Extract the (x, y) coordinate from the center of the cell holding the provided text.  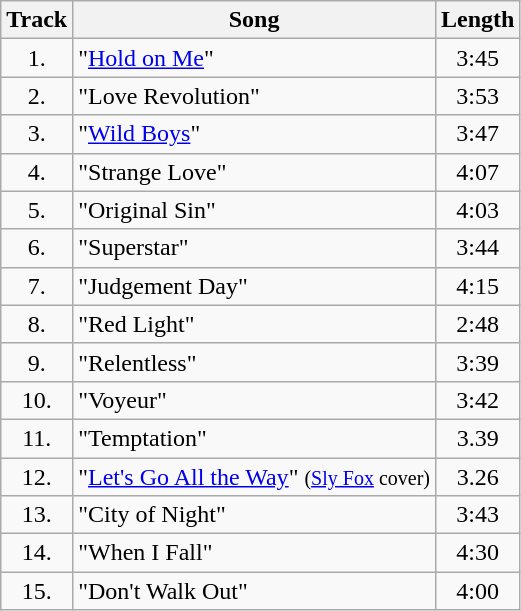
3:53 (477, 96)
"Relentless" (254, 362)
3:39 (477, 362)
4:03 (477, 210)
"Don't Walk Out" (254, 591)
"Let's Go All the Way" (Sly Fox cover) (254, 477)
15. (37, 591)
3.26 (477, 477)
3:44 (477, 248)
4:07 (477, 172)
4:30 (477, 553)
"Love Revolution" (254, 96)
"Superstar" (254, 248)
"City of Night" (254, 515)
10. (37, 400)
4. (37, 172)
3.39 (477, 438)
14. (37, 553)
3. (37, 134)
3:42 (477, 400)
Track (37, 20)
3:47 (477, 134)
1. (37, 58)
2:48 (477, 324)
13. (37, 515)
"Hold on Me" (254, 58)
"Voyeur" (254, 400)
2. (37, 96)
"Original Sin" (254, 210)
"Judgement Day" (254, 286)
4:00 (477, 591)
5. (37, 210)
6. (37, 248)
3:45 (477, 58)
4:15 (477, 286)
Song (254, 20)
"Temptation" (254, 438)
"When I Fall" (254, 553)
9. (37, 362)
"Red Light" (254, 324)
12. (37, 477)
3:43 (477, 515)
Length (477, 20)
"Wild Boys" (254, 134)
11. (37, 438)
"Strange Love" (254, 172)
8. (37, 324)
7. (37, 286)
